Provide the (x, y) coordinate of the cell's center where the given text is located.  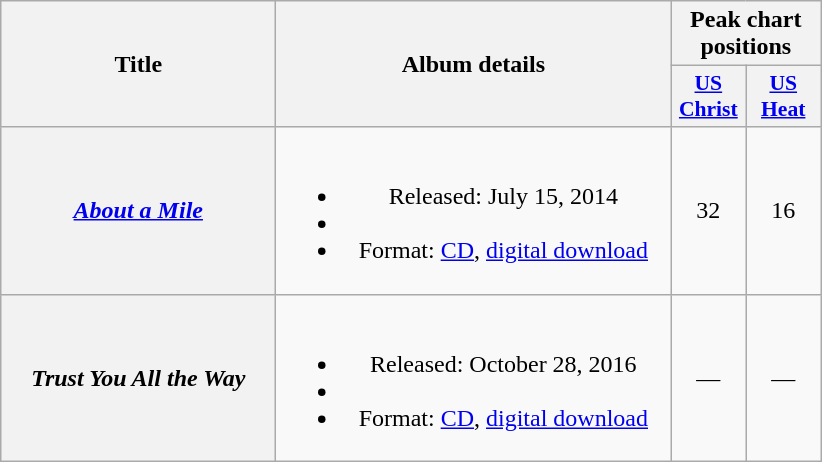
About a Mile (138, 210)
Peak chart positions (746, 34)
Released: October 28, 2016Format: CD, digital download (474, 378)
USHeat (784, 96)
Trust You All the Way (138, 378)
Title (138, 64)
16 (784, 210)
USChrist (708, 96)
Album details (474, 64)
32 (708, 210)
Released: July 15, 2014Format: CD, digital download (474, 210)
